Output the [x, y] coordinate of the center of the cell containing the given text.  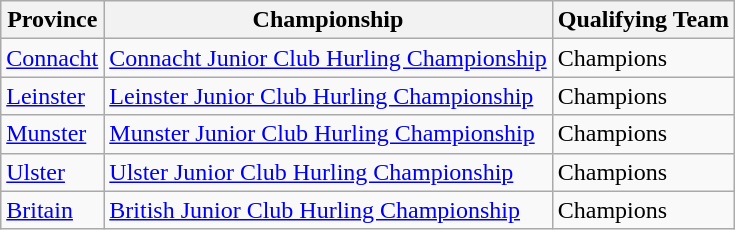
Championship [328, 20]
Connacht [52, 58]
Britain [52, 210]
Munster [52, 134]
Connacht Junior Club Hurling Championship [328, 58]
Qualifying Team [643, 20]
Leinster [52, 96]
Ulster Junior Club Hurling Championship [328, 172]
Ulster [52, 172]
British Junior Club Hurling Championship [328, 210]
Province [52, 20]
Munster Junior Club Hurling Championship [328, 134]
Leinster Junior Club Hurling Championship [328, 96]
